Return the (X, Y) coordinate for the center point of the cell that contains the specified text.  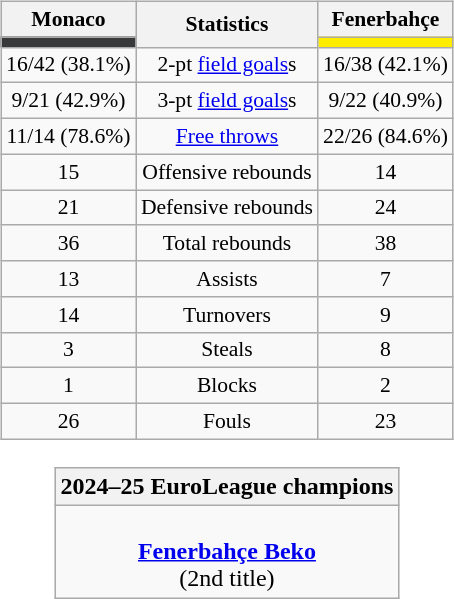
2-pt field goalss (227, 65)
26 (68, 421)
13 (68, 279)
9/21 (42.9%) (68, 101)
Statistics (227, 24)
11/14 (78.6%) (68, 136)
21 (68, 208)
Fenerbahçe Beko(2nd title) (227, 551)
3-pt field goalss (227, 101)
Total rebounds (227, 243)
24 (386, 208)
Free throws (227, 136)
Assists (227, 279)
8 (386, 350)
16/42 (38.1%) (68, 65)
Offensive rebounds (227, 172)
3 (68, 350)
9 (386, 314)
2 (386, 386)
2024–25 EuroLeague champions (227, 486)
Blocks (227, 386)
Monaco (68, 19)
Defensive rebounds (227, 208)
36 (68, 243)
Fouls (227, 421)
Fenerbahçe (386, 19)
1 (68, 386)
7 (386, 279)
Steals (227, 350)
9/22 (40.9%) (386, 101)
15 (68, 172)
Turnovers (227, 314)
38 (386, 243)
22/26 (84.6%) (386, 136)
23 (386, 421)
16/38 (42.1%) (386, 65)
